Identify which cell holds the provided text, then report its [x, y] central coordinate. 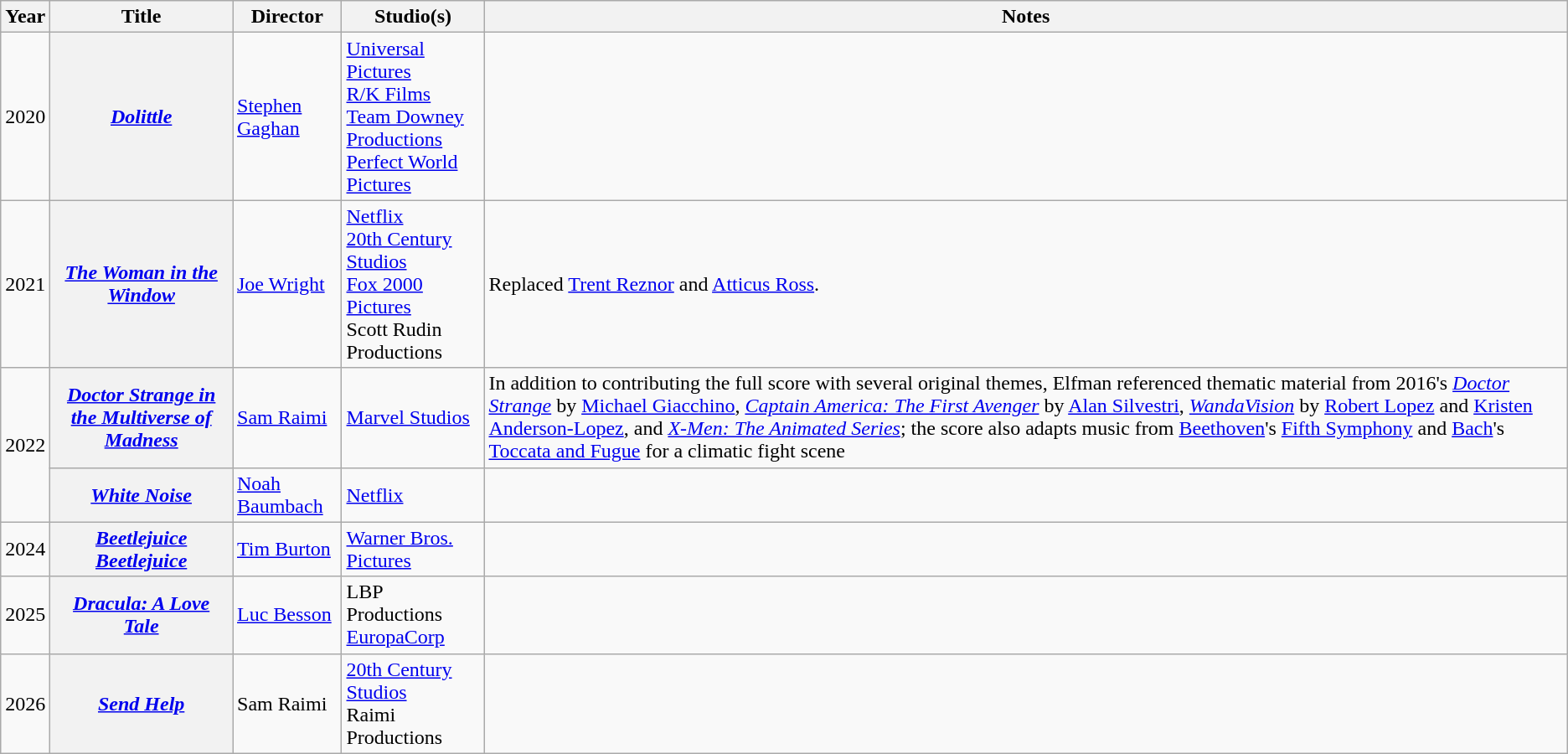
Marvel Studios [413, 417]
Netflix20th Century StudiosFox 2000 PicturesScott Rudin Productions [413, 284]
2020 [25, 116]
Beetlejuice Beetlejuice [142, 550]
Director [287, 17]
Netflix [413, 494]
2025 [25, 615]
Warner Bros. Pictures [413, 550]
Stephen Gaghan [287, 116]
2021 [25, 284]
Noah Baumbach [287, 494]
Universal PicturesR/K FilmsTeam Downey ProductionsPerfect World Pictures [413, 116]
Studio(s) [413, 17]
Joe Wright [287, 284]
Tim Burton [287, 550]
Luc Besson [287, 615]
2024 [25, 550]
White Noise [142, 494]
Year [25, 17]
Doctor Strange in the Multiverse of Madness [142, 417]
Send Help [142, 704]
The Woman in the Window [142, 284]
Dracula: A Love Tale [142, 615]
LBP ProductionsEuropaCorp [413, 615]
2026 [25, 704]
Dolittle [142, 116]
2022 [25, 445]
Replaced Trent Reznor and Atticus Ross. [1025, 284]
Title [142, 17]
Notes [1025, 17]
20th Century StudiosRaimi Productions [413, 704]
